Identify which cell holds the provided text, then report its (x, y) central coordinate. 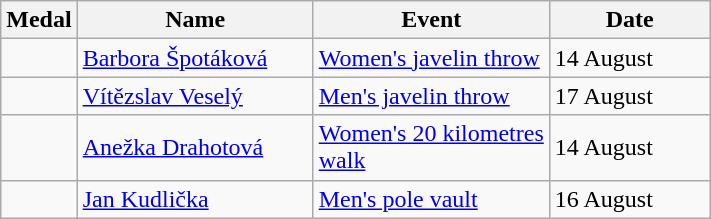
Women's javelin throw (431, 58)
Date (630, 20)
Event (431, 20)
Women's 20 kilometres walk (431, 148)
17 August (630, 96)
Vítězslav Veselý (195, 96)
Barbora Špotáková (195, 58)
Name (195, 20)
Anežka Drahotová (195, 148)
Men's javelin throw (431, 96)
16 August (630, 199)
Jan Kudlička (195, 199)
Medal (39, 20)
Men's pole vault (431, 199)
